Capture the cell that displays the provided text and extract its (x, y) central coordinate. 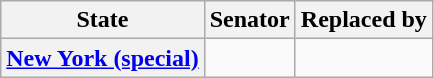
Replaced by (364, 20)
State (102, 20)
Senator (250, 20)
New York (special) (102, 58)
